Capture the cell that displays the provided text and extract its [X, Y] central coordinate. 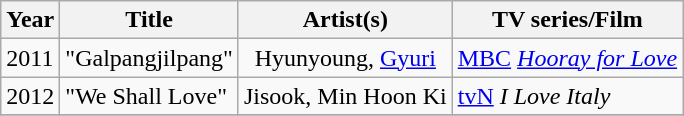
Title [150, 20]
Year [30, 20]
Hyunyoung, Gyuri [345, 58]
TV series/Film [567, 20]
Jisook, Min Hoon Ki [345, 96]
2012 [30, 96]
"We Shall Love" [150, 96]
2011 [30, 58]
Artist(s) [345, 20]
MBC Hooray for Love [567, 58]
"Galpangjilpang" [150, 58]
tvN I Love Italy [567, 96]
